Detect which cell encompasses the target text, then output its [x, y] center coordinate. 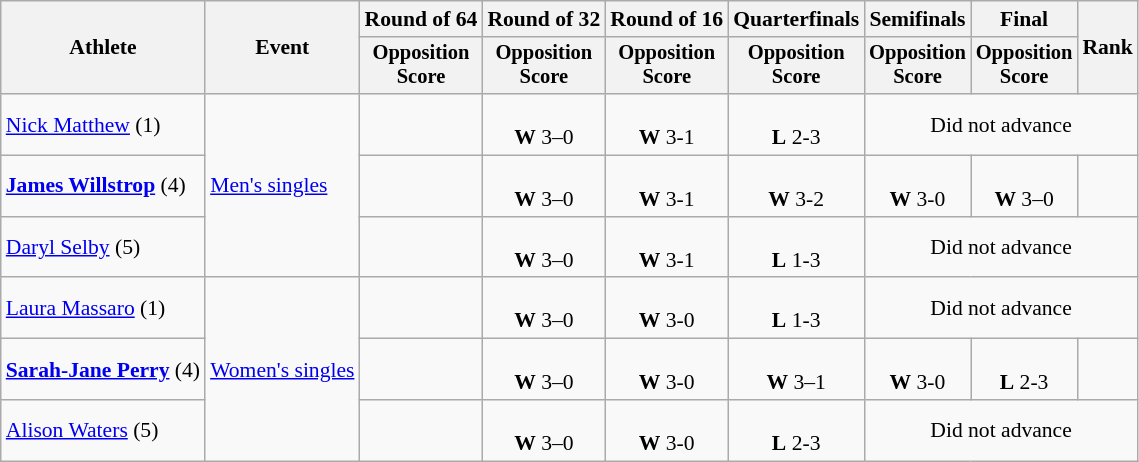
Final [1024, 19]
Round of 32 [544, 19]
Alison Waters (5) [103, 430]
Men's singles [282, 186]
Athlete [103, 48]
James Willstrop (4) [103, 186]
Round of 16 [666, 19]
Event [282, 48]
Daryl Selby (5) [103, 248]
W 3-2 [796, 186]
W 3–1 [796, 370]
Quarterfinals [796, 19]
Rank [1108, 48]
Nick Matthew (1) [103, 124]
Sarah-Jane Perry (4) [103, 370]
Laura Massaro (1) [103, 308]
Round of 64 [422, 19]
Women's singles [282, 370]
Semifinals [918, 19]
